Detect which cell encompasses the target text, then output its (X, Y) center coordinate. 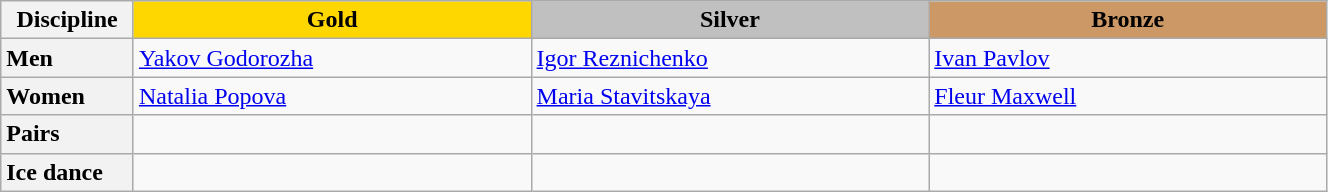
Natalia Popova (332, 96)
Igor Reznichenko (730, 58)
Bronze (1128, 20)
Men (68, 58)
Maria Stavitskaya (730, 96)
Fleur Maxwell (1128, 96)
Discipline (68, 20)
Silver (730, 20)
Women (68, 96)
Yakov Godorozha (332, 58)
Pairs (68, 134)
Gold (332, 20)
Ivan Pavlov (1128, 58)
Ice dance (68, 172)
